Detect which cell encompasses the target text, then output its (x, y) center coordinate. 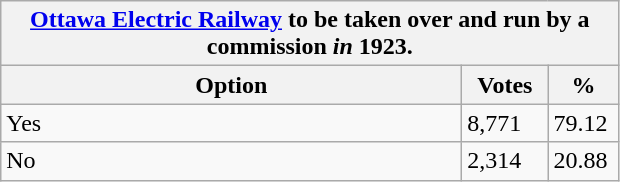
8,771 (505, 123)
Ottawa Electric Railway to be taken over and run by a commission in 1923. (310, 34)
Yes (232, 123)
79.12 (584, 123)
20.88 (584, 161)
2,314 (505, 161)
Votes (505, 85)
% (584, 85)
Option (232, 85)
No (232, 161)
